Output the (X, Y) coordinate of the center of the cell containing the given text.  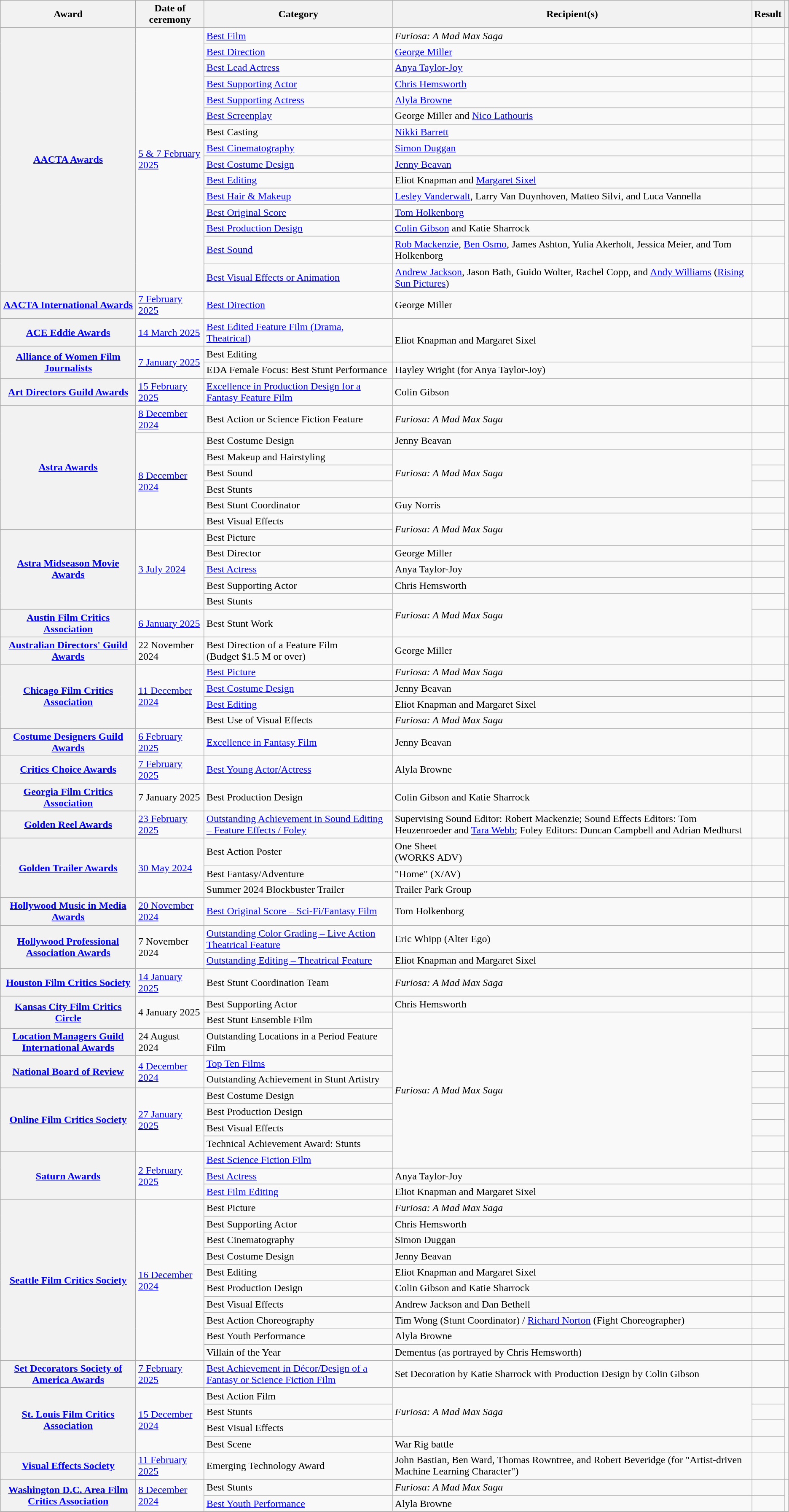
Best Edited Feature Film (Drama, Theatrical) (298, 332)
Nikki Barrett (572, 132)
Best Science Fiction Film (298, 1160)
15 February 2025 (170, 392)
Houston Film Critics Society (68, 982)
22 November 2024 (170, 651)
Best Action Poster (298, 851)
Category (298, 14)
Saturn Awards (68, 1176)
Best Scene (298, 1444)
Award (68, 14)
Austin Film Critics Association (68, 623)
Best Visual Effects or Animation (298, 277)
Kansas City Film Critics Circle (68, 1012)
Best Use of Visual Effects (298, 720)
Rob Mackenzie, Ben Osmo, James Ashton, Yulia Akerholt, Jessica Meier, and Tom Holkenborg (572, 250)
Andrew Jackson, Jason Bath, Guido Wolter, Rachel Copp, and Andy Williams (Rising Sun Pictures) (572, 277)
Alliance of Women Film Journalists (68, 362)
Best Stunt Work (298, 623)
7 November 2024 (170, 947)
Best Stunt Coordination Team (298, 982)
Andrew Jackson and Dan Bethell (572, 1304)
Date of ceremony (170, 14)
6 January 2025 (170, 623)
Best Young Actor/Actress (298, 770)
Outstanding Locations in a Period Feature Film (298, 1042)
3 July 2024 (170, 569)
Guy Norris (572, 505)
Astra Awards (68, 467)
30 May 2024 (170, 867)
Best Casting (298, 132)
Australian Directors' Guild Awards (68, 651)
Best Fantasy/Adventure (298, 874)
4 December 2024 (170, 1072)
2 February 2025 (170, 1176)
14 January 2025 (170, 982)
Best Stunt Ensemble Film (298, 1020)
20 November 2024 (170, 911)
Visual Effects Society (68, 1466)
4 January 2025 (170, 1012)
24 August 2024 (170, 1042)
Best Screenplay (298, 116)
Dementus (as portrayed by Chris Hemsworth) (572, 1352)
Golden Trailer Awards (68, 867)
Best Film Editing (298, 1192)
One Sheet(WORKS ADV) (572, 851)
Excellence in Production Design for a Fantasy Feature Film (298, 392)
Supervising Sound Editor: Robert Mackenzie; Sound Effects Editors: Tom Heuzenroeder and Tara Webb; Foley Editors: Duncan Campbell and Adrian Medhurst (572, 824)
War Rig battle (572, 1444)
George Miller and Nico Lathouris (572, 116)
Best Makeup and Hairstyling (298, 457)
AACTA International Awards (68, 305)
Washington D.C. Area Film Critics Association (68, 1496)
Excellence in Fantasy Film (298, 742)
Best Achievement in Décor/Design of a Fantasy or Science Fiction Film (298, 1374)
Trailer Park Group (572, 890)
Best Film (298, 36)
Set Decorators Society of America Awards (68, 1374)
Emerging Technology Award (298, 1466)
Golden Reel Awards (68, 824)
Art Directors Guild Awards (68, 392)
Outstanding Editing – Theatrical Feature (298, 961)
Set Decoration by Katie Sharrock with Production Design by Colin Gibson (572, 1374)
Villain of the Year (298, 1352)
Chicago Film Critics Association (68, 696)
Best Action Film (298, 1396)
ACE Eddie Awards (68, 332)
Result (768, 14)
Best Original Score (298, 212)
Outstanding Color Grading – Live Action Theatrical Feature (298, 939)
Georgia Film Critics Association (68, 797)
Astra Midseason Movie Awards (68, 569)
Seattle Film Critics Society (68, 1281)
11 February 2025 (170, 1466)
Eric Whipp (Alter Ego) (572, 939)
Best Stunt Coordinator (298, 505)
Outstanding Achievement in Sound Editing – Feature Effects / Foley (298, 824)
Best Action Choreography (298, 1320)
Online Film Critics Society (68, 1120)
6 February 2025 (170, 742)
Colin Gibson (572, 392)
15 December 2024 (170, 1420)
Lesley Vanderwalt, Larry Van Duynhoven, Matteo Silvi, and Luca Vannella (572, 196)
16 December 2024 (170, 1281)
Recipient(s) (572, 14)
Summer 2024 Blockbuster Trailer (298, 890)
Best Action or Science Fiction Feature (298, 419)
Best Lead Actress (298, 68)
AACTA Awards (68, 159)
Outstanding Achievement in Stunt Artistry (298, 1080)
Best Original Score – Sci-Fi/Fantasy Film (298, 911)
23 February 2025 (170, 824)
St. Louis Film Critics Association (68, 1420)
27 January 2025 (170, 1120)
Critics Choice Awards (68, 770)
EDA Female Focus: Best Stunt Performance (298, 370)
Hayley Wright (for Anya Taylor-Joy) (572, 370)
Costume Designers Guild Awards (68, 742)
Technical Achievement Award: Stunts (298, 1144)
5 & 7 February 2025 (170, 159)
Hollywood Professional Association Awards (68, 947)
Best Supporting Actress (298, 100)
Top Ten Films (298, 1064)
Best Direction of a Feature Film(Budget $1.5 M or over) (298, 651)
Best Director (298, 553)
Tim Wong (Stunt Coordinator) / Richard Norton (Fight Choreographer) (572, 1320)
14 March 2025 (170, 332)
National Board of Review (68, 1072)
John Bastian, Ben Ward, Thomas Rowntree, and Robert Beveridge (for "Artist-driven Machine Learning Character") (572, 1466)
11 December 2024 (170, 696)
Location Managers Guild International Awards (68, 1042)
"Home" (X/AV) (572, 874)
Best Hair & Makeup (298, 196)
Hollywood Music in Media Awards (68, 911)
